Pinpoint the cell where the given text exists, returning its [x, y] midpoint coordinate. 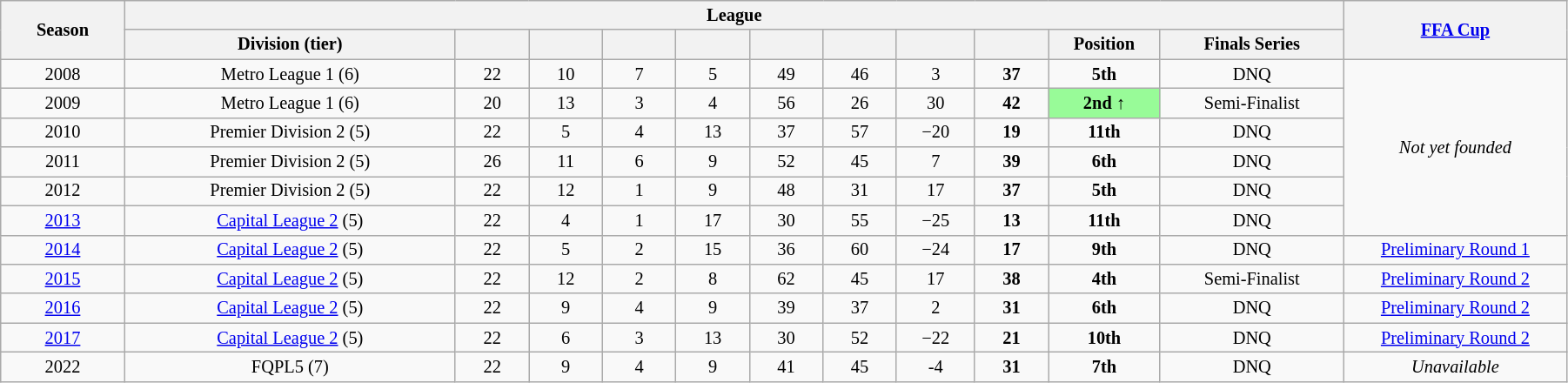
49 [786, 74]
41 [786, 366]
2016 [63, 308]
2012 [63, 191]
42 [1011, 103]
−24 [935, 250]
2015 [63, 279]
36 [786, 250]
2008 [63, 74]
62 [786, 279]
2009 [63, 103]
46 [860, 74]
2011 [63, 162]
League [734, 15]
56 [786, 103]
21 [1011, 338]
FQPL5 (7) [290, 366]
2022 [63, 366]
Unavailable [1455, 366]
-4 [935, 366]
2nd ↑ [1104, 103]
60 [860, 250]
−25 [935, 220]
2014 [63, 250]
19 [1011, 132]
15 [713, 250]
Preliminary Round 1 [1455, 250]
Finals Series [1251, 44]
Division (tier) [290, 44]
10 [566, 74]
48 [786, 191]
20 [492, 103]
Not yet founded [1455, 147]
−20 [935, 132]
2010 [63, 132]
57 [860, 132]
7th [1104, 366]
8 [713, 279]
2013 [63, 220]
Position [1104, 44]
9th [1104, 250]
38 [1011, 279]
10th [1104, 338]
2017 [63, 338]
Season [63, 30]
55 [860, 220]
FFA Cup [1455, 30]
11 [566, 162]
−22 [935, 338]
4th [1104, 279]
